Search for the cell housing the specified text and yield its (x, y) center coordinate. 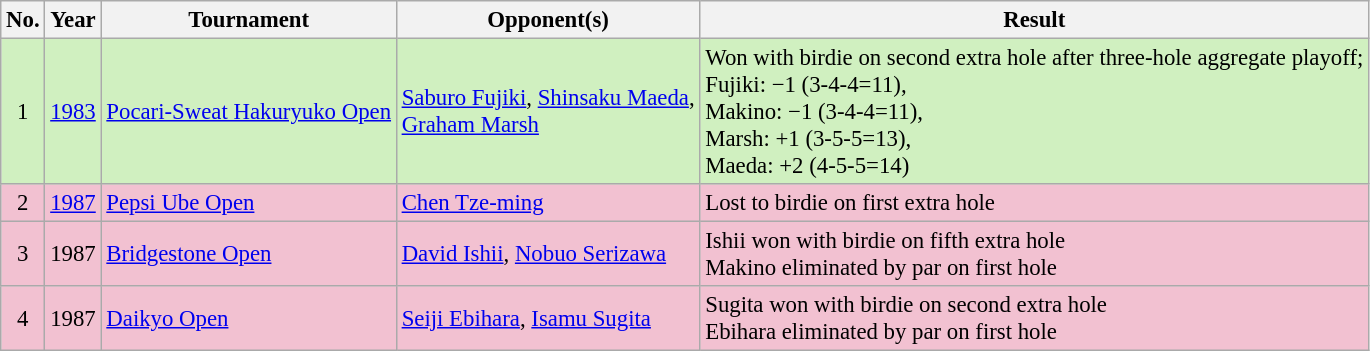
Ishii won with birdie on fifth extra holeMakino eliminated by par on first hole (1034, 254)
No. (23, 20)
Pocari-Sweat Hakuryuko Open (248, 112)
Lost to birdie on first extra hole (1034, 203)
Saburo Fujiki, Shinsaku Maeda, Graham Marsh (548, 112)
Pepsi Ube Open (248, 203)
Result (1034, 20)
1 (23, 112)
Seiji Ebihara, Isamu Sugita (548, 318)
3 (23, 254)
Chen Tze-ming (548, 203)
1983 (73, 112)
Year (73, 20)
Opponent(s) (548, 20)
2 (23, 203)
Daikyo Open (248, 318)
Bridgestone Open (248, 254)
Sugita won with birdie on second extra holeEbihara eliminated by par on first hole (1034, 318)
4 (23, 318)
Tournament (248, 20)
David Ishii, Nobuo Serizawa (548, 254)
